Capture the cell that displays the provided text and extract its (x, y) central coordinate. 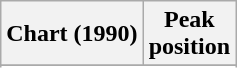
Chart (1990) (72, 34)
Peakposition (189, 34)
